From the cell containing the given text, extract its center point as [x, y] coordinate. 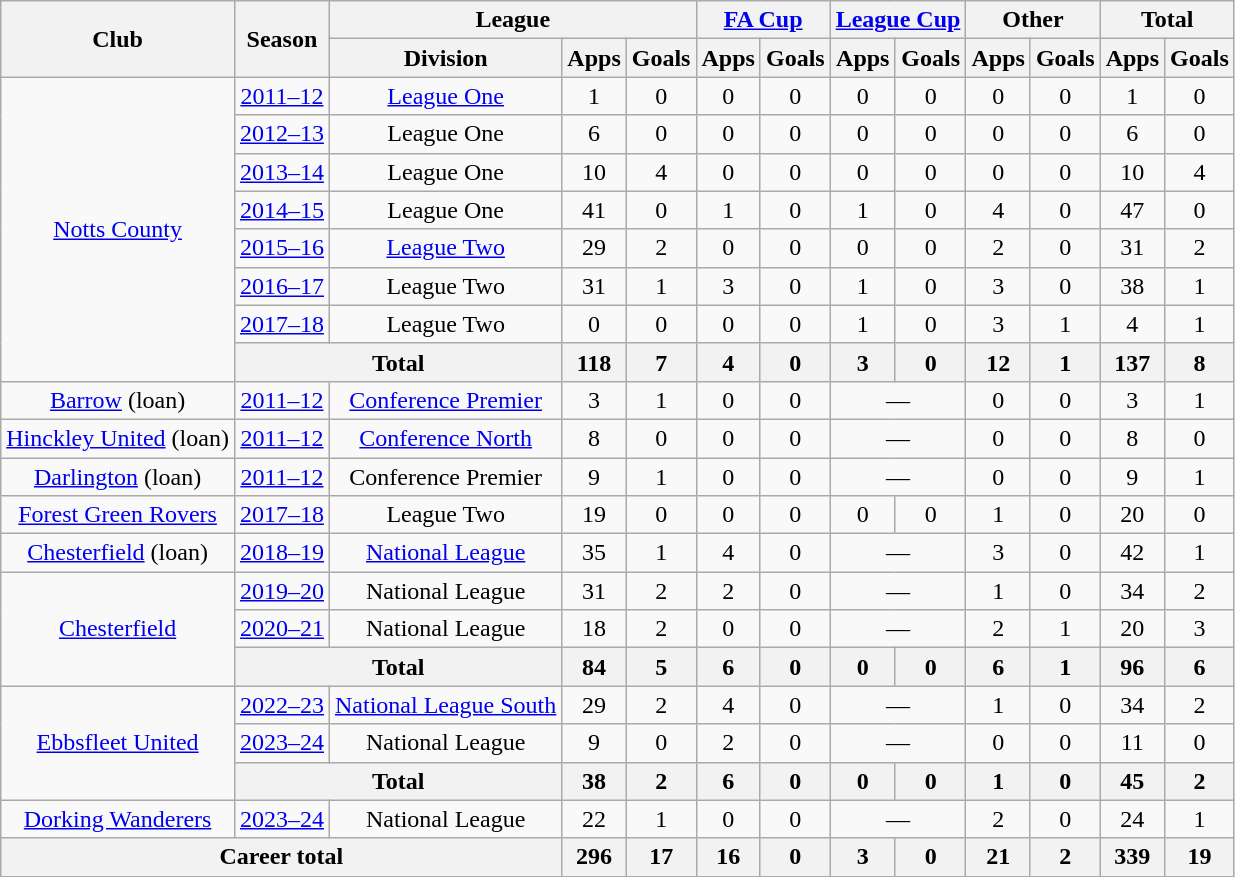
96 [1132, 667]
National League South [445, 705]
Season [282, 39]
Ebbsfleet United [118, 743]
Chesterfield [118, 629]
21 [998, 857]
118 [594, 362]
47 [1132, 210]
22 [594, 819]
2019–20 [282, 591]
12 [998, 362]
Darlington (loan) [118, 477]
84 [594, 667]
2013–14 [282, 172]
45 [1132, 781]
18 [594, 629]
Career total [282, 857]
5 [661, 667]
League Cup [898, 20]
Hinckley United (loan) [118, 438]
7 [661, 362]
Division [445, 58]
2018–19 [282, 553]
16 [728, 857]
Barrow (loan) [118, 400]
FA Cup [763, 20]
296 [594, 857]
17 [661, 857]
35 [594, 553]
Notts County [118, 229]
339 [1132, 857]
24 [1132, 819]
11 [1132, 743]
2016–17 [282, 286]
2015–16 [282, 248]
Dorking Wanderers [118, 819]
Forest Green Rovers [118, 515]
41 [594, 210]
137 [1132, 362]
Club [118, 39]
2020–21 [282, 629]
Other [1033, 20]
2022–23 [282, 705]
42 [1132, 553]
Chesterfield (loan) [118, 553]
2014–15 [282, 210]
Conference North [445, 438]
2012–13 [282, 134]
League [512, 20]
